Scan for the cell matching the given text and deliver its [x, y] coordinate at center. 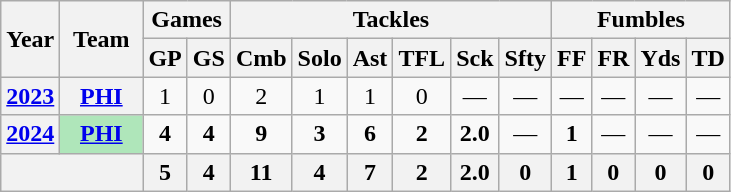
Team [102, 39]
Fumbles [640, 20]
Ast [370, 58]
GP [165, 58]
Sfty [525, 58]
11 [261, 172]
2023 [30, 96]
2024 [30, 134]
Sck [475, 58]
3 [320, 134]
FF [571, 58]
TD [708, 58]
7 [370, 172]
Tackles [390, 20]
TFL [422, 58]
FR [614, 58]
GS [208, 58]
5 [165, 172]
Games [186, 20]
Cmb [261, 58]
Yds [660, 58]
Year [30, 39]
6 [370, 134]
9 [261, 134]
Solo [320, 58]
